Return the (x, y) coordinate for the center point of the cell that contains the specified text.  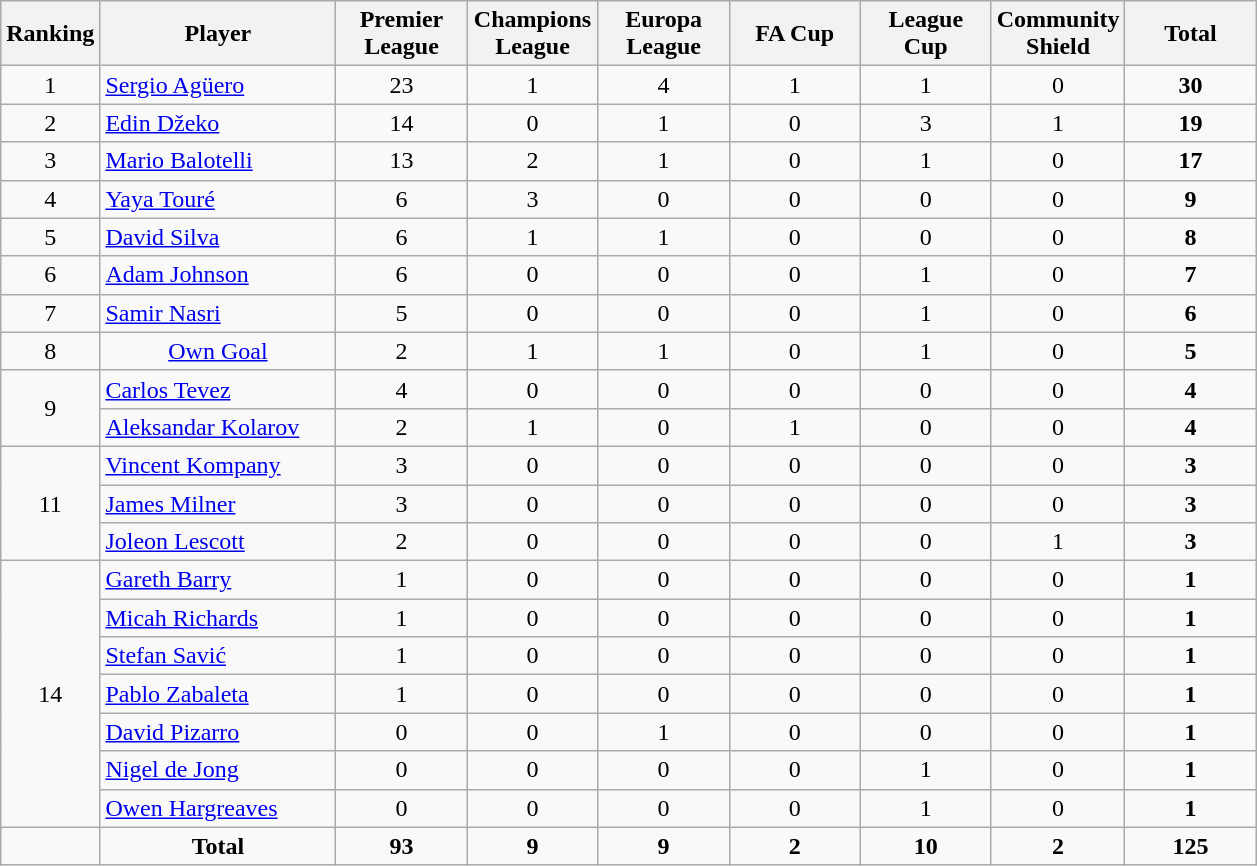
League Cup (926, 34)
Samir Nasri (218, 313)
Champions League (532, 34)
11 (50, 503)
Player (218, 34)
Joleon Lescott (218, 542)
Gareth Barry (218, 580)
David Silva (218, 237)
Europa League (664, 34)
Vincent Kompany (218, 465)
30 (1190, 85)
Own Goal (218, 351)
James Milner (218, 503)
Ranking (50, 34)
Premier League (402, 34)
93 (402, 846)
Carlos Tevez (218, 389)
10 (926, 846)
Owen Hargreaves (218, 808)
Stefan Savić (218, 656)
Edin Džeko (218, 123)
Adam Johnson (218, 275)
19 (1190, 123)
FA Cup (794, 34)
23 (402, 85)
17 (1190, 161)
Sergio Agüero (218, 85)
Aleksandar Kolarov (218, 427)
Nigel de Jong (218, 770)
Mario Balotelli (218, 161)
13 (402, 161)
Pablo Zabaleta (218, 694)
Yaya Touré (218, 199)
125 (1190, 846)
Community Shield (1058, 34)
David Pizarro (218, 732)
Micah Richards (218, 618)
